Provide the [x, y] coordinate of the cell's center where the given text is located.  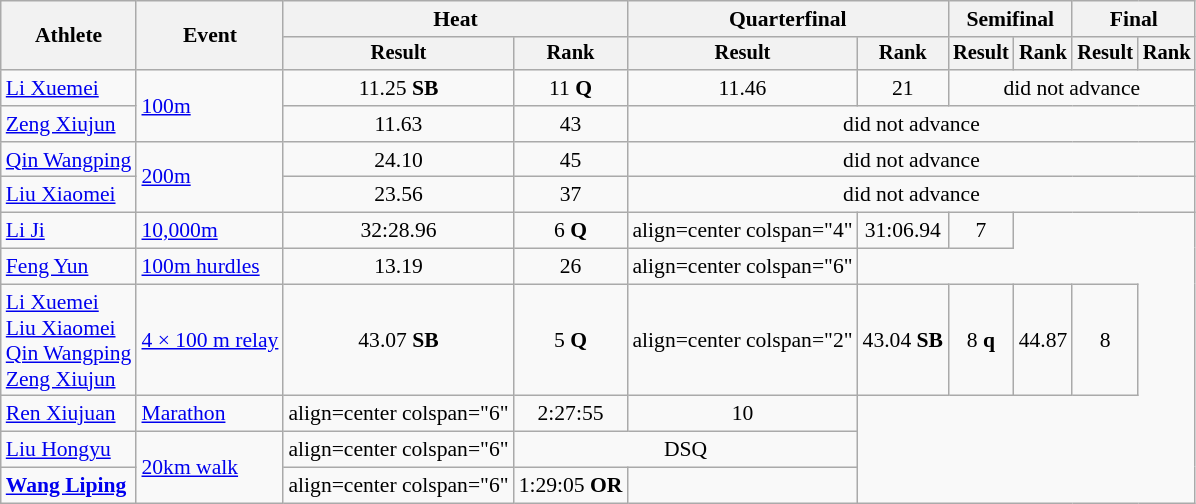
23.56 [398, 195]
8 [1105, 340]
20km walk [210, 468]
Li Ji [69, 231]
26 [571, 267]
6 Q [571, 231]
13.19 [398, 267]
44.87 [1044, 340]
5 Q [571, 340]
11.25 SB [398, 88]
7 [981, 231]
10 [742, 414]
8 q [981, 340]
11 Q [571, 88]
21 [904, 88]
Li Xuemei Liu Xiaomei Qin Wangping Zeng Xiujun [69, 340]
Zeng Xiujun [69, 124]
2:27:55 [571, 414]
Wang Liping [69, 486]
Ren Xiujuan [69, 414]
100m hurdles [210, 267]
Athlete [69, 36]
10,000m [210, 231]
24.10 [398, 160]
200m [210, 178]
Liu Hongyu [69, 450]
1:29:05 OR [571, 486]
Final [1134, 19]
43 [571, 124]
align=center colspan="2" [742, 340]
Liu Xiaomei [69, 195]
45 [571, 160]
43.07 SB [398, 340]
Li Xuemei [69, 88]
Quarterfinal [788, 19]
Event [210, 36]
Qin Wangping [69, 160]
DSQ [686, 450]
Heat [455, 19]
37 [571, 195]
31:06.94 [904, 231]
43.04 SB [904, 340]
11.63 [398, 124]
4 × 100 m relay [210, 340]
100m [210, 106]
11.46 [742, 88]
32:28.96 [398, 231]
Semifinal [1010, 19]
Marathon [210, 414]
align=center colspan="4" [742, 231]
Feng Yun [69, 267]
